For the text-containing cell, return its midpoint in [X, Y] coordinate format. 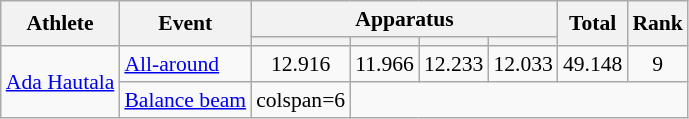
All-around [185, 64]
9 [658, 64]
colspan=6 [300, 100]
Event [185, 24]
Apparatus [404, 19]
Total [592, 24]
Athlete [60, 24]
Balance beam [185, 100]
12.033 [522, 64]
Rank [658, 24]
49.148 [592, 64]
11.966 [384, 64]
Ada Hautala [60, 82]
12.233 [454, 64]
12.916 [300, 64]
